Locate the cell with the specified text and output its (x, y) center coordinate. 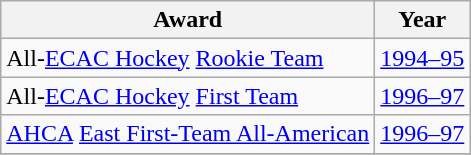
Year (422, 20)
All-ECAC Hockey First Team (188, 96)
1994–95 (422, 58)
AHCA East First-Team All-American (188, 134)
Award (188, 20)
All-ECAC Hockey Rookie Team (188, 58)
